Pinpoint the cell where the given text exists, returning its [X, Y] midpoint coordinate. 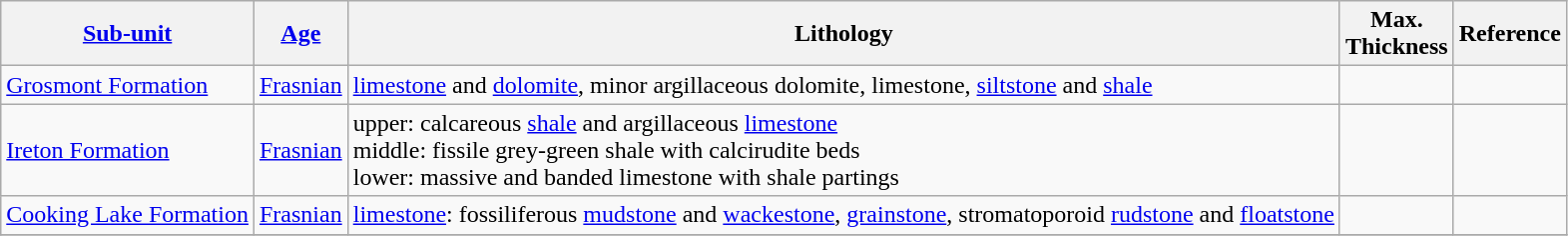
Age [300, 34]
Lithology [843, 34]
limestone: fossiliferous mudstone and wackestone, grainstone, stromatoporoid rudstone and floatstone [843, 215]
Reference [1509, 34]
Sub-unit [128, 34]
Cooking Lake Formation [128, 215]
Max.Thickness [1396, 34]
limestone and dolomite, minor argillaceous dolomite, limestone, siltstone and shale [843, 85]
Grosmont Formation [128, 85]
Ireton Formation [128, 150]
